Capture the cell that displays the provided text and extract its (X, Y) central coordinate. 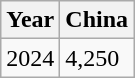
China (97, 20)
4,250 (97, 58)
2024 (30, 58)
Year (30, 20)
